Capture the cell that displays the provided text and extract its (X, Y) central coordinate. 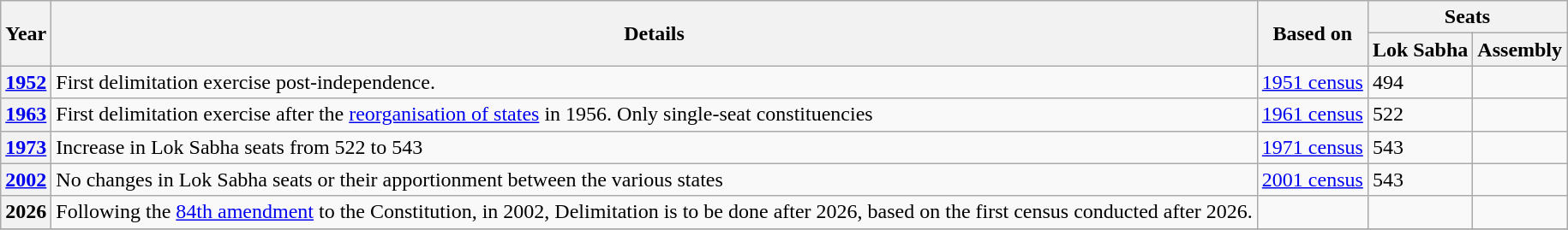
494 (1420, 82)
1951 census (1313, 82)
2026 (26, 212)
1952 (26, 82)
Details (655, 33)
2001 census (1313, 180)
Lok Sabha (1420, 50)
2002 (26, 180)
1973 (26, 147)
Following the 84th amendment to the Constitution, in 2002, Delimitation is to be done after 2026, based on the first census conducted after 2026. (655, 212)
1963 (26, 115)
Year (26, 33)
No changes in Lok Sabha seats or their apportionment between the various states (655, 180)
Seats (1467, 17)
522 (1420, 115)
First delimitation exercise post-independence. (655, 82)
1961 census (1313, 115)
Based on (1313, 33)
Increase in Lok Sabha seats from 522 to 543 (655, 147)
Assembly (1520, 50)
1971 census (1313, 147)
First delimitation exercise after the reorganisation of states in 1956. Only single-seat constituencies (655, 115)
